Capture the cell that displays the provided text and extract its [X, Y] central coordinate. 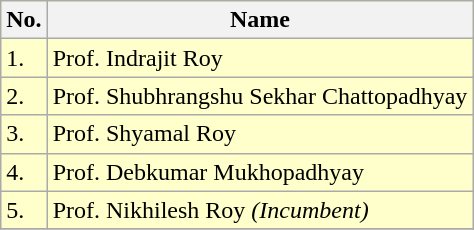
Name [260, 20]
Prof. Indrajit Roy [260, 58]
1. [24, 58]
No. [24, 20]
2. [24, 96]
3. [24, 134]
Prof. Debkumar Mukhopadhyay [260, 172]
5. [24, 210]
4. [24, 172]
Prof. Nikhilesh Roy (Incumbent) [260, 210]
Prof. Shubhrangshu Sekhar Chattopadhyay [260, 96]
Prof. Shyamal Roy [260, 134]
